Return [X, Y] of the center of cell containing provided text 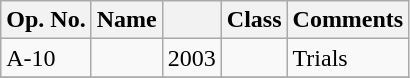
Class [254, 20]
Op. No. [46, 20]
Comments [348, 20]
Trials [348, 58]
2003 [192, 58]
A-10 [46, 58]
Name [126, 20]
